Locate the cell with the specified text and output its [x, y] center coordinate. 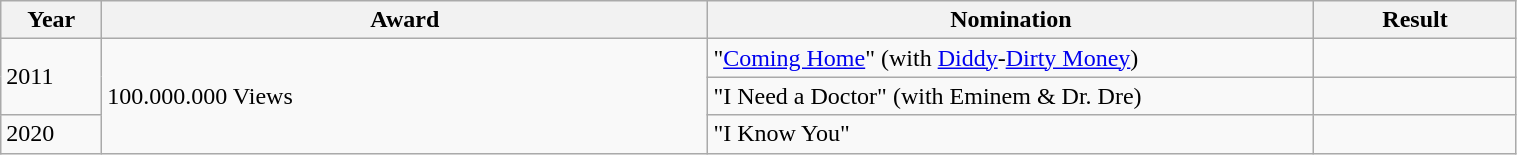
2020 [52, 134]
Award [405, 20]
"I Know You" [1011, 134]
Nomination [1011, 20]
Result [1415, 20]
100.000.000 Views [405, 96]
"Coming Home" (with Diddy-Dirty Money) [1011, 58]
Year [52, 20]
2011 [52, 77]
"I Need a Doctor" (with Eminem & Dr. Dre) [1011, 96]
